Find where the given text appears and provide that cell's center as [X, Y] coordinate. 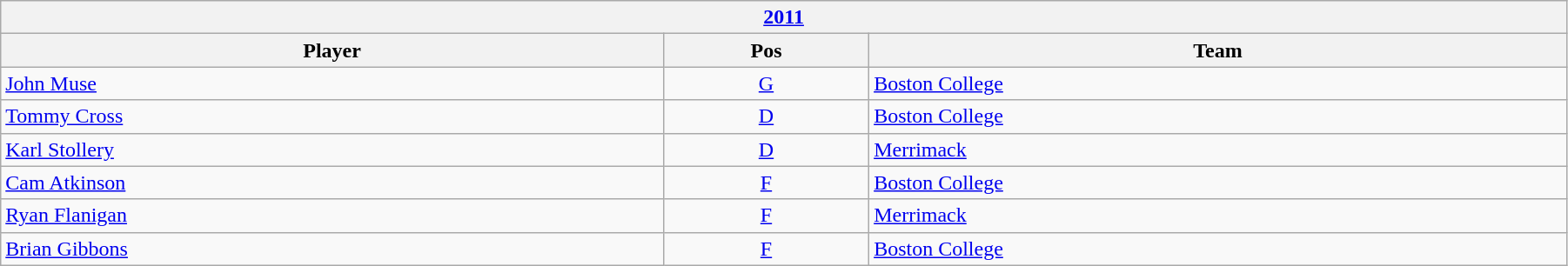
Player [332, 50]
Cam Atkinson [332, 183]
Brian Gibbons [332, 249]
Tommy Cross [332, 116]
Ryan Flanigan [332, 216]
G [766, 83]
Pos [766, 50]
Karl Stollery [332, 150]
Team [1218, 50]
2011 [784, 17]
John Muse [332, 83]
